Find where the given text appears and provide that cell's center as (X, Y) coordinate. 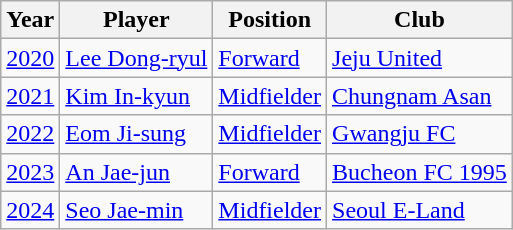
Club (420, 20)
Kim In-kyun (136, 96)
Jeju United (420, 58)
Eom Ji-sung (136, 134)
Seo Jae-min (136, 210)
Player (136, 20)
Chungnam Asan (420, 96)
2024 (30, 210)
An Jae-jun (136, 172)
Year (30, 20)
2023 (30, 172)
Bucheon FC 1995 (420, 172)
2022 (30, 134)
2020 (30, 58)
Seoul E-Land (420, 210)
Lee Dong-ryul (136, 58)
Position (270, 20)
2021 (30, 96)
Gwangju FC (420, 134)
